Provide the (X, Y) coordinate of the cell's center where the given text is located.  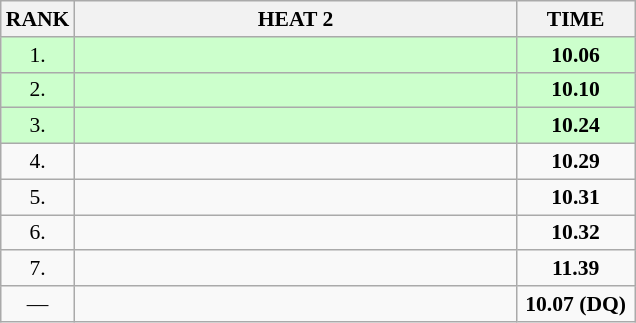
2. (38, 90)
10.10 (576, 90)
10.31 (576, 197)
10.24 (576, 126)
5. (38, 197)
10.06 (576, 55)
7. (38, 269)
3. (38, 126)
RANK (38, 19)
4. (38, 162)
10.32 (576, 233)
11.39 (576, 269)
10.07 (DQ) (576, 304)
6. (38, 233)
10.29 (576, 162)
TIME (576, 19)
— (38, 304)
1. (38, 55)
HEAT 2 (295, 19)
